Find where the given text appears and provide that cell's center as (X, Y) coordinate. 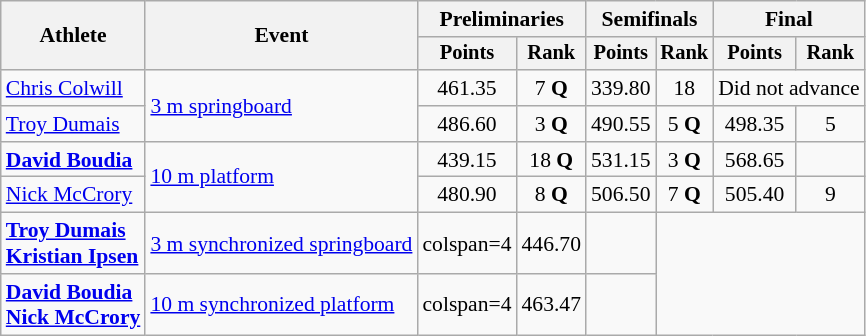
480.90 (466, 195)
9 (830, 195)
18 (685, 88)
446.70 (552, 244)
David BoudiaNick McCrory (74, 304)
3 m synchronized springboard (281, 244)
5 Q (685, 124)
Preliminaries (502, 19)
439.15 (466, 160)
10 m synchronized platform (281, 304)
531.15 (620, 160)
490.55 (620, 124)
461.35 (466, 88)
506.50 (620, 195)
463.47 (552, 304)
8 Q (552, 195)
Did not advance (789, 88)
505.40 (754, 195)
18 Q (552, 160)
339.80 (620, 88)
10 m platform (281, 178)
486.60 (466, 124)
568.65 (754, 160)
Athlete (74, 36)
Troy Dumais (74, 124)
Final (789, 19)
Chris Colwill (74, 88)
Nick McCrory (74, 195)
5 (830, 124)
Event (281, 36)
498.35 (754, 124)
David Boudia (74, 160)
3 m springboard (281, 106)
Semifinals (650, 19)
Troy DumaisKristian Ipsen (74, 244)
